Determine the (x, y) coordinate at the center of the cell enclosing the given text.  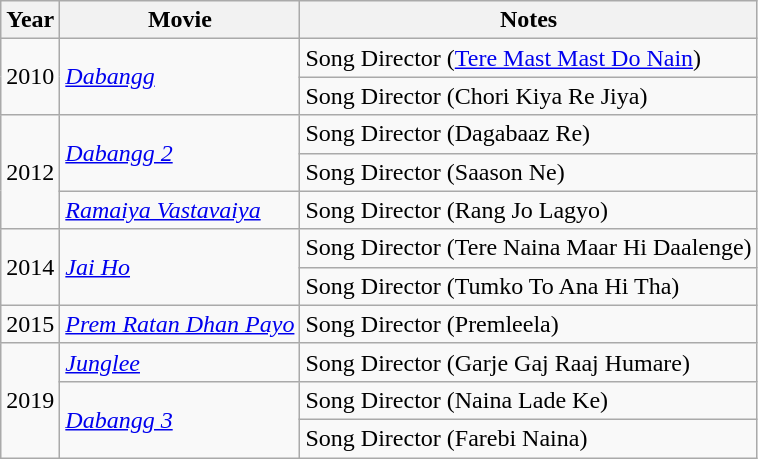
Song Director (Premleela) (528, 324)
Prem Ratan Dhan Payo (180, 324)
Song Director (Rang Jo Lagyo) (528, 210)
Ramaiya Vastavaiya (180, 210)
Song Director (Dagabaaz Re) (528, 134)
Song Director (Farebi Naina) (528, 438)
Song Director (Tere Naina Maar Hi Daalenge) (528, 248)
2012 (30, 172)
Notes (528, 20)
Movie (180, 20)
Jai Ho (180, 267)
2015 (30, 324)
Song Director (Saason Ne) (528, 172)
Dabangg (180, 77)
Song Director (Garje Gaj Raaj Humare) (528, 362)
2019 (30, 400)
Year (30, 20)
Dabangg 3 (180, 419)
Dabangg 2 (180, 153)
Song Director (Naina Lade Ke) (528, 400)
Song Director (Tere Mast Mast Do Nain) (528, 58)
2010 (30, 77)
Song Director (Chori Kiya Re Jiya) (528, 96)
Song Director (Tumko To Ana Hi Tha) (528, 286)
2014 (30, 267)
Junglee (180, 362)
